Scan for the cell matching the given text and deliver its [x, y] coordinate at center. 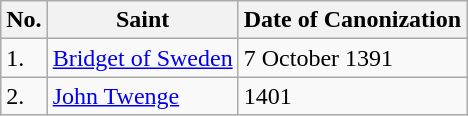
2. [24, 96]
Saint [142, 20]
John Twenge [142, 96]
1. [24, 58]
No. [24, 20]
7 October 1391 [352, 58]
1401 [352, 96]
Date of Canonization [352, 20]
Bridget of Sweden [142, 58]
